Determine the (X, Y) coordinate at the center of the cell enclosing the given text.  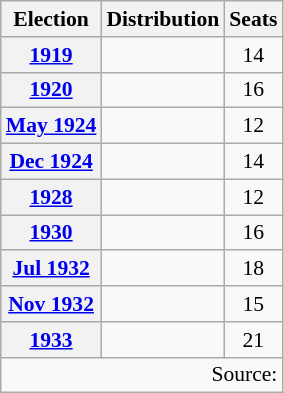
Source: (142, 375)
Nov 1932 (52, 304)
1933 (52, 340)
Jul 1932 (52, 269)
21 (253, 340)
1920 (52, 90)
Distribution (162, 19)
Seats (253, 19)
May 1924 (52, 126)
1919 (52, 55)
Election (52, 19)
Dec 1924 (52, 162)
18 (253, 269)
15 (253, 304)
1930 (52, 233)
1928 (52, 197)
